Scan for the cell matching the given text and deliver its [x, y] coordinate at center. 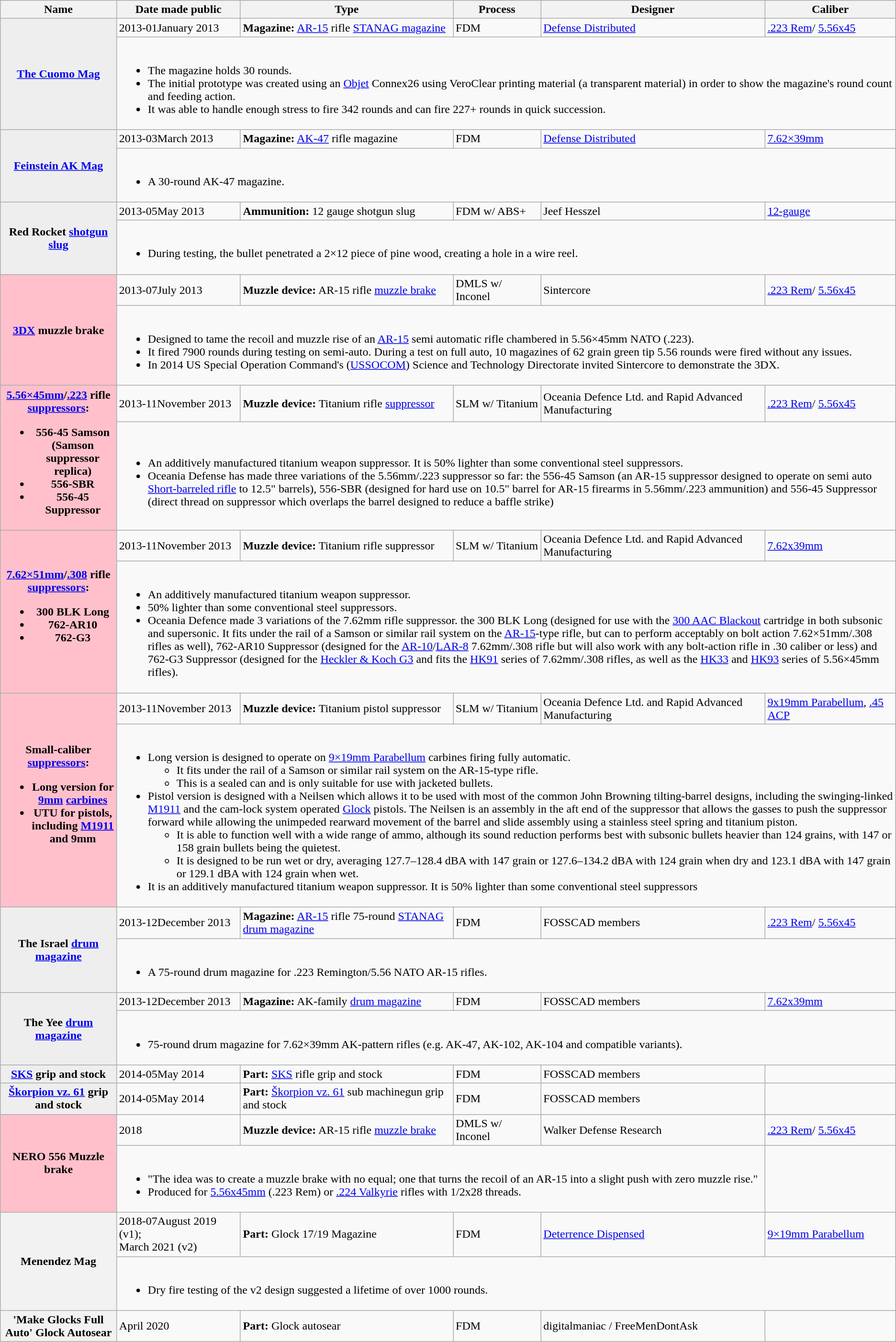
Date made public [178, 10]
Part: Glock 17/19 Magazine [347, 1234]
9×19mm Parabellum [830, 1234]
SKS grip and stock [58, 1074]
A 75-round drum magazine for .223 Remington/5.56 NATO AR-15 rifles. [506, 966]
Part: Škorpion vz. 61 sub machinegun grip and stock [347, 1099]
Name [58, 10]
Small-caliber suppressors:Long version for 9mm carbinesUTU for pistols, including M1911 and 9mm [58, 800]
Dry fire testing of the v2 design suggested a lifetime of over 1000 rounds. [506, 1284]
7.62×51mm/.308 rifle suppressors:300 BLK Long762-AR10762-G3 [58, 611]
5.56×45mm/.223 rifle suppressors:556-45 Samson (Samson suppressor replica)556-SBR556-45 Suppressor [58, 458]
digitalmaniac / FreeMenDontAsk [653, 1326]
Jeef Hesszel [653, 211]
Process [497, 10]
75-round drum magazine for 7.62×39mm AK-pattern rifles (e.g. AK-47, AK-102, AK-104 and compatible variants). [506, 1038]
Sintercore [653, 290]
April 2020 [178, 1326]
Magazine: AR-15 rifle 75-round STANAG drum magazine [347, 923]
Type [347, 10]
2013-07July 2013 [178, 290]
Walker Defense Research [653, 1130]
2013-03March 2013 [178, 139]
Magazine: AK-family drum magazine [347, 1002]
NERO 556 Muzzle brake [58, 1163]
A 30-round AK-47 magazine. [506, 175]
Part: SKS rifle grip and stock [347, 1074]
The Israel drum magazine [58, 950]
During testing, the bullet penetrated a 2×12 piece of pine wood, creating a hole in a wire reel. [506, 247]
Magazine: AR-15 rifle STANAG magazine [347, 28]
The Yee drum magazine [58, 1029]
2018 [178, 1130]
Deterrence Dispensed [653, 1234]
Red Rocket shotgun slug [58, 238]
2013-05May 2013 [178, 211]
Menendez Mag [58, 1262]
Feinstein AK Mag [58, 166]
FDM w/ ABS+ [497, 211]
Ammunition: 12 gauge shotgun slug [347, 211]
3DX muzzle brake [58, 330]
9x19mm Parabellum, .45 ACP [830, 708]
2018-07August 2019 (v1);March 2021 (v2) [178, 1234]
The Cuomo Mag [58, 74]
'Make Glocks Full Auto' Glock Autosear [58, 1326]
Škorpion vz. 61 grip and stock [58, 1099]
Designer [653, 10]
Magazine: AK-47 rifle magazine [347, 139]
12-gauge [830, 211]
2013-01January 2013 [178, 28]
Caliber [830, 10]
7.62×39mm [830, 139]
Part: Glock autosear [347, 1326]
Muzzle device: Titanium pistol suppressor [347, 708]
